Pinpoint the cell where the given text exists, returning its [X, Y] midpoint coordinate. 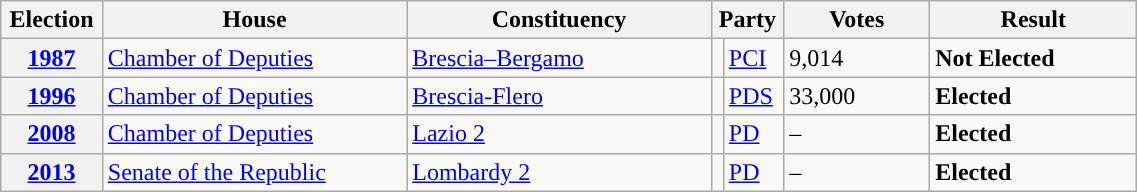
1987 [52, 58]
Lombardy 2 [559, 172]
Senate of the Republic [254, 172]
House [254, 20]
Election [52, 20]
Lazio 2 [559, 134]
Constituency [559, 20]
Votes [857, 20]
9,014 [857, 58]
PCI [753, 58]
Result [1034, 20]
2013 [52, 172]
PDS [753, 96]
Brescia–Bergamo [559, 58]
1996 [52, 96]
Brescia-Flero [559, 96]
Not Elected [1034, 58]
33,000 [857, 96]
2008 [52, 134]
Party [747, 20]
